Return (x, y) of the center of cell containing provided text 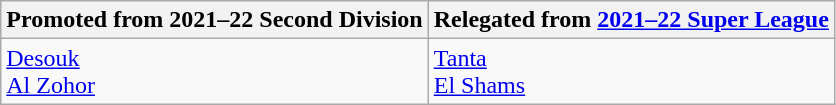
Promoted from 2021–22 Second Division (215, 20)
Relegated from 2021–22 Super League (631, 20)
DesoukAl Zohor (215, 72)
TantaEl Shams (631, 72)
